Locate the cell with the specified text and output its [x, y] center coordinate. 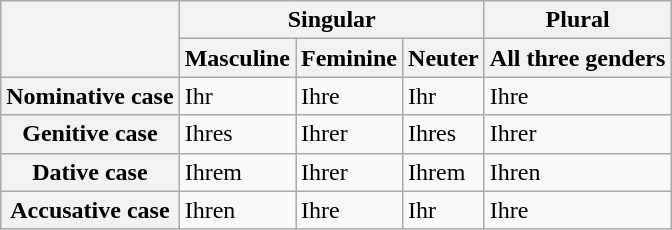
Dative case [90, 172]
Accusative case [90, 210]
Plural [578, 20]
Masculine [237, 58]
Neuter [444, 58]
Singular [332, 20]
Genitive case [90, 134]
Nominative case [90, 96]
Feminine [350, 58]
All three genders [578, 58]
